For the text-containing cell, return its midpoint in (x, y) coordinate format. 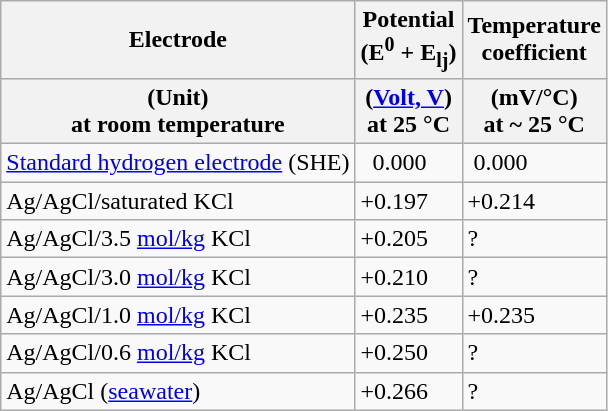
+0.214 (534, 201)
+0.250 (408, 353)
+0.210 (408, 277)
+0.197 (408, 201)
+0.266 (408, 391)
(Volt, V)at 25 °C (408, 112)
Ag/AgCl/1.0 mol/kg KCl (178, 315)
Potential(E0 + Elj) (408, 40)
Ag/AgCl (seawater) (178, 391)
(mV/°C)at ~ 25 °C (534, 112)
Electrode (178, 40)
Ag/AgCl/3.0 mol/kg KCl (178, 277)
Ag/AgCl/3.5 mol/kg KCl (178, 239)
Standard hydrogen electrode (SHE) (178, 163)
(Unit)at room temperature (178, 112)
+0.205 (408, 239)
Temperaturecoefficient (534, 40)
Ag/AgCl/saturated KCl (178, 201)
Ag/AgCl/0.6 mol/kg KCl (178, 353)
